Detect which cell encompasses the target text, then output its (x, y) center coordinate. 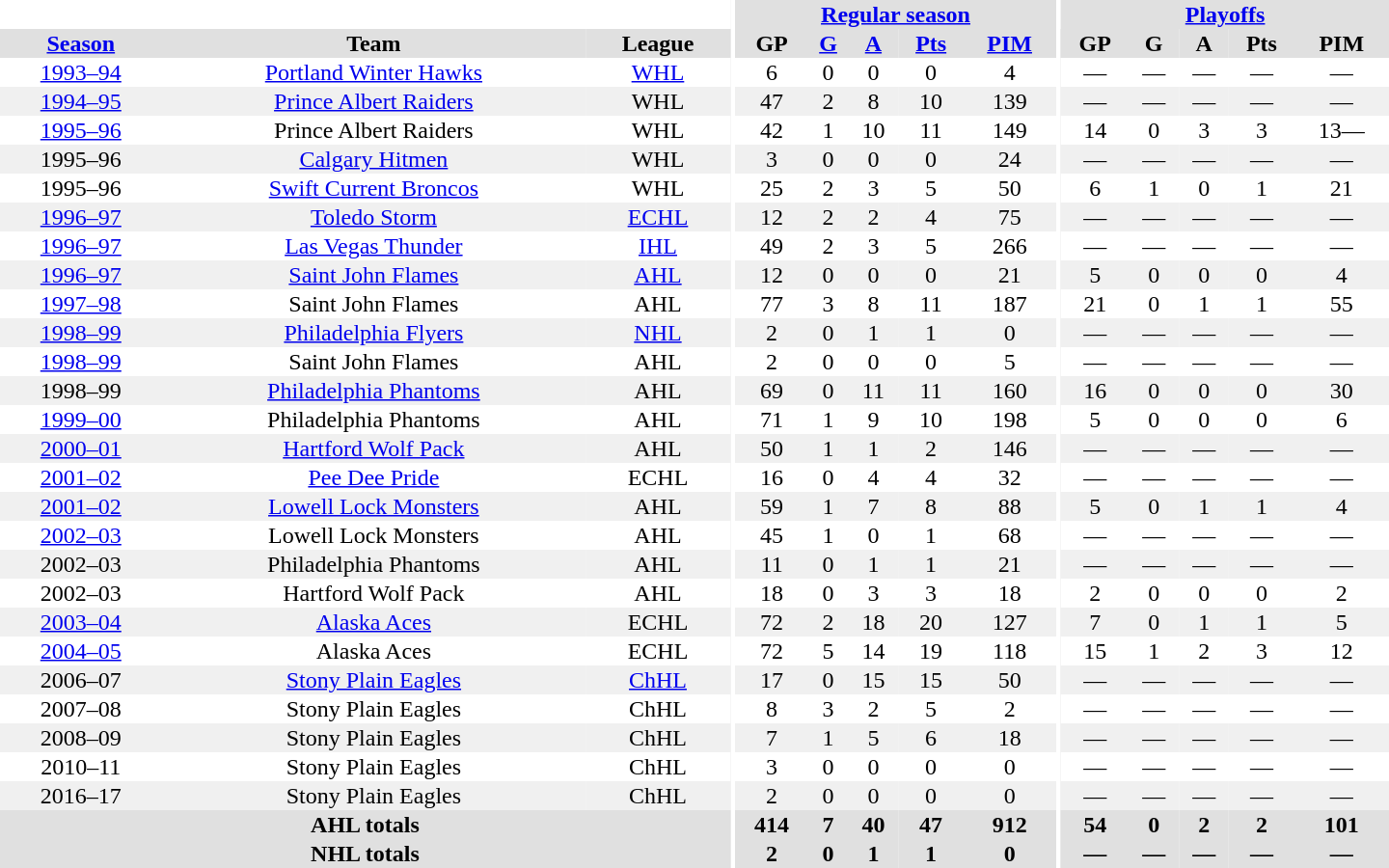
Calgary Hitmen (374, 159)
187 (1010, 304)
101 (1342, 825)
20 (930, 622)
Team (374, 43)
Las Vegas Thunder (374, 246)
198 (1010, 420)
55 (1342, 304)
AHL totals (365, 825)
Regular season (896, 14)
2000–01 (81, 448)
77 (772, 304)
127 (1010, 622)
2010–11 (81, 767)
912 (1010, 825)
2003–04 (81, 622)
68 (1010, 535)
30 (1342, 391)
40 (873, 825)
118 (1010, 651)
2008–09 (81, 738)
160 (1010, 391)
266 (1010, 246)
32 (1010, 477)
88 (1010, 506)
49 (772, 246)
NHL totals (365, 854)
NHL (658, 333)
2016–17 (81, 796)
42 (772, 130)
75 (1010, 217)
Portland Winter Hawks (374, 72)
13— (1342, 130)
Swift Current Broncos (374, 188)
2006–07 (81, 680)
1999–00 (81, 420)
1993–94 (81, 72)
149 (1010, 130)
Pee Dee Pride (374, 477)
24 (1010, 159)
45 (772, 535)
139 (1010, 101)
9 (873, 420)
19 (930, 651)
1994–95 (81, 101)
1997–98 (81, 304)
Playoffs (1225, 14)
146 (1010, 448)
IHL (658, 246)
54 (1095, 825)
59 (772, 506)
League (658, 43)
2004–05 (81, 651)
Philadelphia Flyers (374, 333)
2007–08 (81, 709)
17 (772, 680)
71 (772, 420)
414 (772, 825)
Season (81, 43)
25 (772, 188)
Toledo Storm (374, 217)
69 (772, 391)
